Detect which cell encompasses the target text, then output its (X, Y) center coordinate. 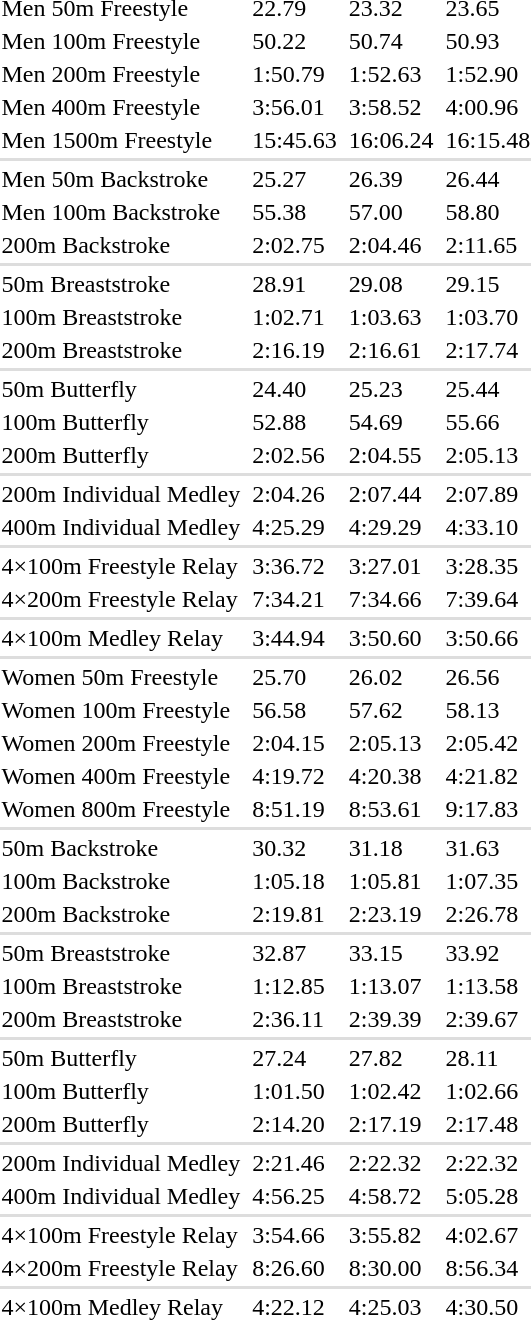
Men 400m Freestyle (121, 107)
4:20.38 (391, 776)
8:51.19 (295, 809)
4×100m Medley Relay (121, 638)
24.40 (295, 389)
2:19.81 (295, 914)
1:05.18 (295, 881)
Women 800m Freestyle (121, 809)
3:36.72 (295, 566)
1:03.63 (391, 317)
1:52.63 (391, 74)
1:50.79 (295, 74)
2:02.56 (295, 455)
28.91 (295, 284)
2:04.15 (295, 743)
1:02.42 (391, 1091)
30.32 (295, 848)
Women 100m Freestyle (121, 710)
Men 1500m Freestyle (121, 140)
3:58.52 (391, 107)
15:45.63 (295, 140)
8:30.00 (391, 1268)
2:14.20 (295, 1124)
25.27 (295, 179)
2:36.11 (295, 1019)
Women 50m Freestyle (121, 677)
2:23.19 (391, 914)
2:22.32 (391, 1163)
52.88 (295, 422)
2:17.19 (391, 1124)
3:55.82 (391, 1235)
27.82 (391, 1058)
1:01.50 (295, 1091)
Men 50m Backstroke (121, 179)
100m Backstroke (121, 881)
2:04.26 (295, 494)
2:07.44 (391, 494)
7:34.21 (295, 599)
3:44.94 (295, 638)
Men 100m Backstroke (121, 212)
Men 100m Freestyle (121, 41)
4:56.25 (295, 1196)
1:12.85 (295, 986)
1:13.07 (391, 986)
26.39 (391, 179)
2:39.39 (391, 1019)
33.15 (391, 953)
4:29.29 (391, 527)
31.18 (391, 848)
50m Backstroke (121, 848)
50.22 (295, 41)
2:05.13 (391, 743)
4:25.29 (295, 527)
32.87 (295, 953)
3:27.01 (391, 566)
2:02.75 (295, 245)
2:04.55 (391, 455)
26.02 (391, 677)
54.69 (391, 422)
57.62 (391, 710)
55.38 (295, 212)
29.08 (391, 284)
3:50.60 (391, 638)
Women 400m Freestyle (121, 776)
2:16.61 (391, 350)
8:53.61 (391, 809)
1:02.71 (295, 317)
16:06.24 (391, 140)
56.58 (295, 710)
2:16.19 (295, 350)
25.70 (295, 677)
57.00 (391, 212)
Men 200m Freestyle (121, 74)
4:58.72 (391, 1196)
25.23 (391, 389)
2:04.46 (391, 245)
27.24 (295, 1058)
3:54.66 (295, 1235)
4:19.72 (295, 776)
8:26.60 (295, 1268)
1:05.81 (391, 881)
7:34.66 (391, 599)
50.74 (391, 41)
2:21.46 (295, 1163)
3:56.01 (295, 107)
Women 200m Freestyle (121, 743)
